Extract the (X, Y) coordinate from the center of the cell holding the provided text.  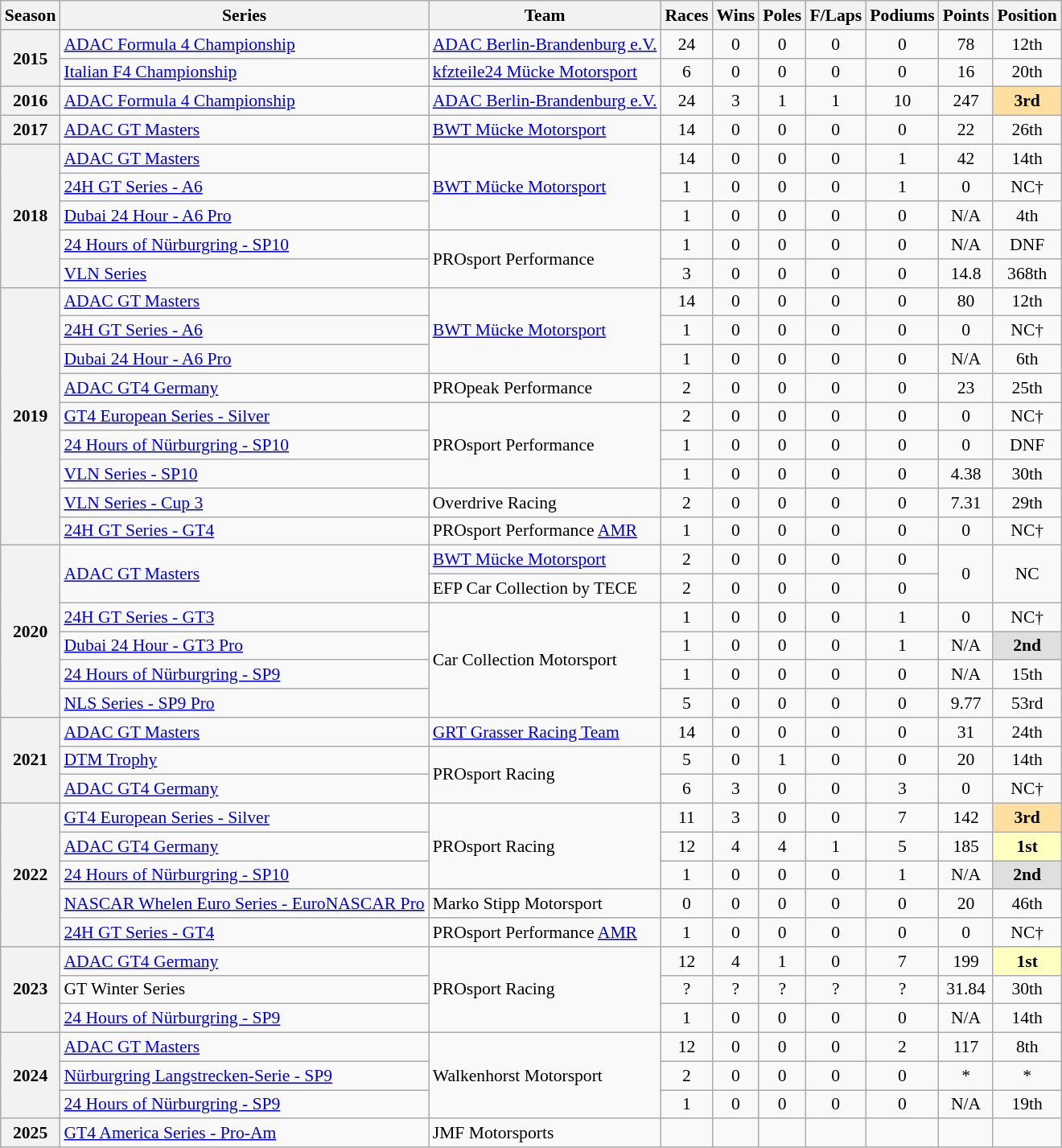
80 (966, 302)
117 (966, 1047)
2025 (31, 1134)
NASCAR Whelen Euro Series - EuroNASCAR Pro (244, 904)
2020 (31, 632)
142 (966, 818)
VLN Series (244, 274)
10 (903, 101)
7.31 (966, 503)
4.38 (966, 474)
Races (686, 15)
PROpeak Performance (545, 388)
78 (966, 44)
199 (966, 961)
2015 (31, 58)
11 (686, 818)
24H GT Series - GT3 (244, 617)
368th (1027, 274)
20th (1027, 72)
22 (966, 130)
Marko Stipp Motorsport (545, 904)
Walkenhorst Motorsport (545, 1076)
23 (966, 388)
26th (1027, 130)
Overdrive Racing (545, 503)
GT Winter Series (244, 990)
Points (966, 15)
Nürburgring Langstrecken-Serie - SP9 (244, 1076)
DTM Trophy (244, 760)
Team (545, 15)
25th (1027, 388)
Season (31, 15)
EFP Car Collection by TECE (545, 589)
GRT Grasser Racing Team (545, 732)
4th (1027, 216)
2022 (31, 875)
NC (1027, 574)
24th (1027, 732)
Poles (782, 15)
Position (1027, 15)
F/Laps (835, 15)
VLN Series - SP10 (244, 474)
247 (966, 101)
Car Collection Motorsport (545, 660)
46th (1027, 904)
15th (1027, 675)
JMF Motorsports (545, 1134)
Podiums (903, 15)
2024 (31, 1076)
VLN Series - Cup 3 (244, 503)
31 (966, 732)
Italian F4 Championship (244, 72)
2023 (31, 990)
Series (244, 15)
NLS Series - SP9 Pro (244, 703)
2021 (31, 761)
2019 (31, 417)
185 (966, 846)
GT4 America Series - Pro-Am (244, 1134)
8th (1027, 1047)
2017 (31, 130)
9.77 (966, 703)
Wins (735, 15)
31.84 (966, 990)
2018 (31, 216)
53rd (1027, 703)
Dubai 24 Hour - GT3 Pro (244, 646)
14.8 (966, 274)
kfzteile24 Mücke Motorsport (545, 72)
6th (1027, 360)
29th (1027, 503)
19th (1027, 1105)
42 (966, 158)
16 (966, 72)
2016 (31, 101)
